Output the [x, y] coordinate of the center of the cell containing the given text.  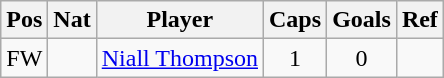
1 [296, 58]
0 [362, 58]
Nat [72, 20]
Ref [420, 20]
Caps [296, 20]
FW [24, 58]
Pos [24, 20]
Niall Thompson [180, 58]
Goals [362, 20]
Player [180, 20]
